Return [x, y] of the center of cell containing provided text 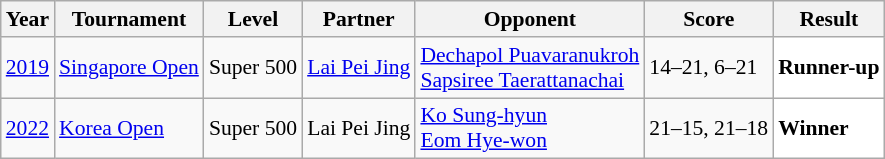
Score [708, 19]
Dechapol Puavaranukroh Sapsiree Taerattanachai [530, 68]
Opponent [530, 19]
Tournament [129, 19]
Runner-up [828, 68]
Level [253, 19]
Result [828, 19]
Year [28, 19]
21–15, 21–18 [708, 128]
2022 [28, 128]
Ko Sung-hyun Eom Hye-won [530, 128]
Winner [828, 128]
14–21, 6–21 [708, 68]
2019 [28, 68]
Korea Open [129, 128]
Partner [358, 19]
Singapore Open [129, 68]
